Detect which cell encompasses the target text, then output its [x, y] center coordinate. 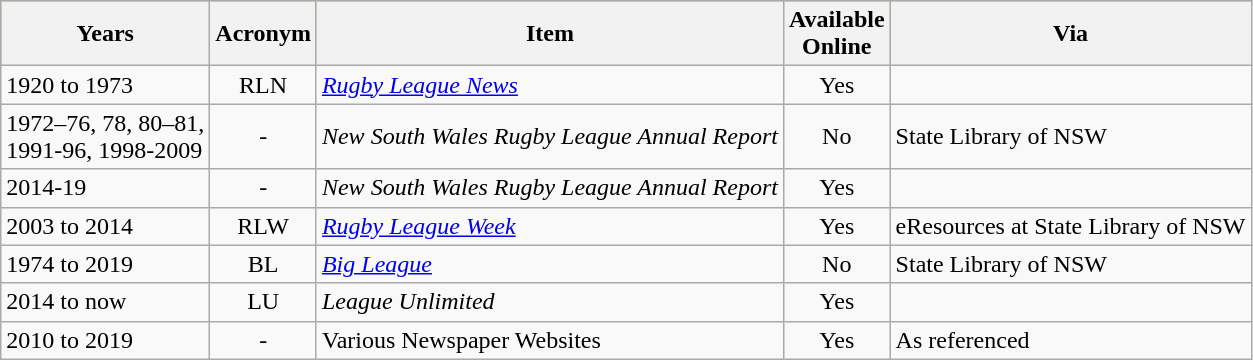
Rugby League News [550, 85]
As referenced [1070, 340]
Item [550, 34]
Rugby League Week [550, 226]
2003 to 2014 [106, 226]
2014 to now [106, 302]
Years [106, 34]
League Unlimited [550, 302]
LU [264, 302]
Big League [550, 264]
RLN [264, 85]
Acronym [264, 34]
Via [1070, 34]
1920 to 1973 [106, 85]
1974 to 2019 [106, 264]
Various Newspaper Websites [550, 340]
BL [264, 264]
2014-19 [106, 188]
2010 to 2019 [106, 340]
1972–76, 78, 80–81,1991-96, 1998-2009 [106, 136]
RLW [264, 226]
eResources at State Library of NSW [1070, 226]
AvailableOnline [836, 34]
